Return the (X, Y) coordinate for the center point of the cell that contains the specified text.  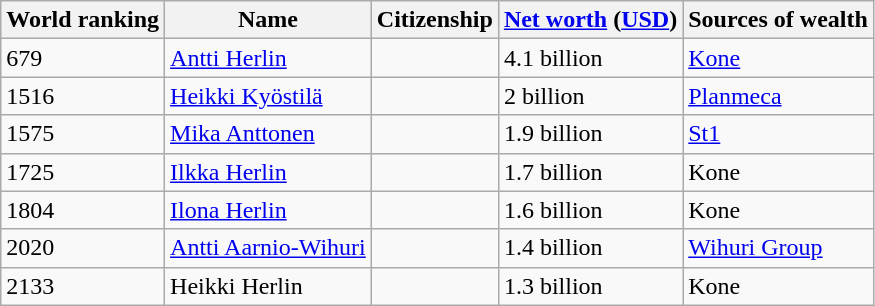
Antti Aarnio-Wihuri (268, 248)
1.3 billion (590, 286)
2133 (83, 286)
Net worth (USD) (590, 20)
1.7 billion (590, 172)
1575 (83, 134)
1516 (83, 96)
Heikki Kyöstilä (268, 96)
World ranking (83, 20)
2 billion (590, 96)
1.6 billion (590, 210)
4.1 billion (590, 58)
1.9 billion (590, 134)
St1 (778, 134)
2020 (83, 248)
Name (268, 20)
Ilona Herlin (268, 210)
Planmeca (778, 96)
Antti Herlin (268, 58)
1.4 billion (590, 248)
Wihuri Group (778, 248)
1804 (83, 210)
1725 (83, 172)
Heikki Herlin (268, 286)
679 (83, 58)
Citizenship (434, 20)
Ilkka Herlin (268, 172)
Sources of wealth (778, 20)
Mika Anttonen (268, 134)
